For the text-containing cell, return its midpoint in [X, Y] coordinate format. 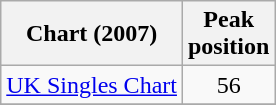
56 [228, 85]
Chart (2007) [92, 34]
UK Singles Chart [92, 85]
Peakposition [228, 34]
